Detect which cell encompasses the target text, then output its [x, y] center coordinate. 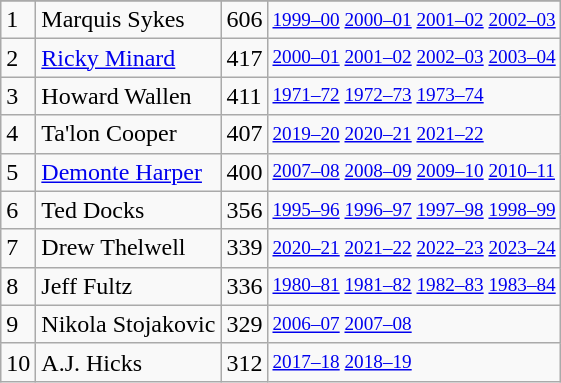
400 [244, 172]
Nikola Stojakovic [128, 324]
329 [244, 324]
1 [18, 20]
Demonte Harper [128, 172]
5 [18, 172]
1980–81 1981–82 1982–83 1983–84 [414, 286]
Howard Wallen [128, 96]
Drew Thelwell [128, 248]
Ted Docks [128, 210]
2 [18, 58]
7 [18, 248]
8 [18, 286]
10 [18, 362]
9 [18, 324]
Ta'lon Cooper [128, 134]
2019–20 2020–21 2021–22 [414, 134]
2020–21 2021–22 2022–23 2023–24 [414, 248]
417 [244, 58]
Jeff Fultz [128, 286]
1995–96 1996–97 1997–98 1998–99 [414, 210]
312 [244, 362]
1999–00 2000–01 2001–02 2002–03 [414, 20]
1971–72 1972–73 1973–74 [414, 96]
4 [18, 134]
411 [244, 96]
2000–01 2001–02 2002–03 2003–04 [414, 58]
2017–18 2018–19 [414, 362]
2007–08 2008–09 2009–10 2010–11 [414, 172]
606 [244, 20]
Marquis Sykes [128, 20]
336 [244, 286]
6 [18, 210]
2006–07 2007–08 [414, 324]
Ricky Minard [128, 58]
A.J. Hicks [128, 362]
3 [18, 96]
356 [244, 210]
407 [244, 134]
339 [244, 248]
